Find where the given text appears and provide that cell's center as (X, Y) coordinate. 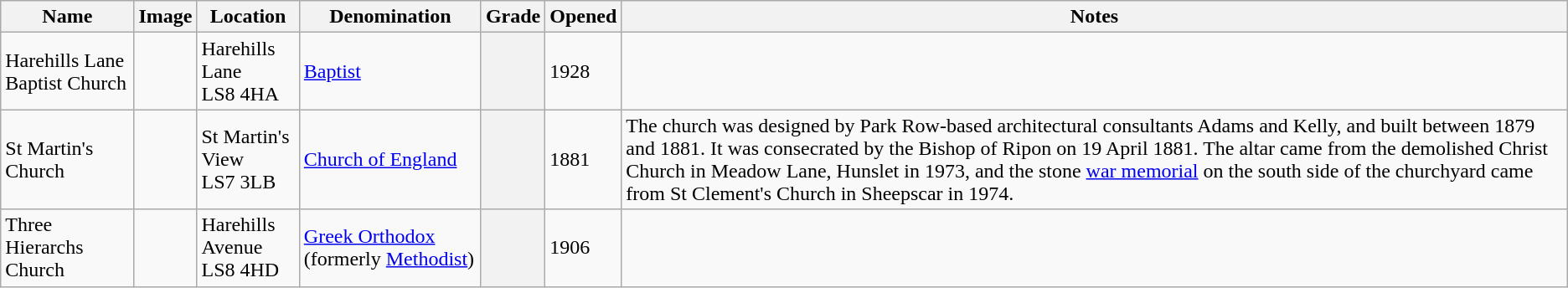
St Martin's ViewLS7 3LB (248, 159)
1906 (583, 248)
St Martin's Church (67, 159)
1881 (583, 159)
Location (248, 17)
Harehills Lane Baptist Church (67, 71)
Harehills AvenueLS8 4HD (248, 248)
Harehills LaneLS8 4HA (248, 71)
Denomination (390, 17)
Name (67, 17)
Baptist (390, 71)
Three Hierarchs Church (67, 248)
Greek Orthodox (formerly Methodist) (390, 248)
Grade (513, 17)
Image (166, 17)
Church of England (390, 159)
1928 (583, 71)
Notes (1094, 17)
Opened (583, 17)
